Locate the cell with the specified text and output its (X, Y) center coordinate. 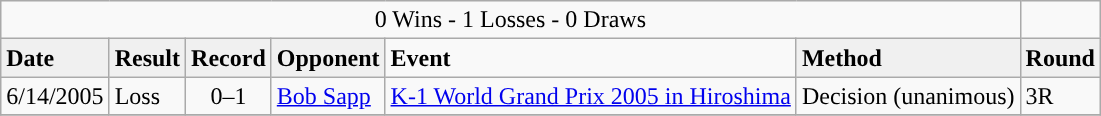
0–1 (229, 96)
6/14/2005 (55, 96)
Opponent (328, 58)
Loss (147, 96)
K-1 World Grand Prix 2005 in Hiroshima (590, 96)
0 Wins - 1 Losses - 0 Draws (510, 20)
Bob Sapp (328, 96)
Date (55, 58)
Event (590, 58)
Record (229, 58)
Result (147, 58)
Round (1060, 58)
Decision (unanimous) (908, 96)
3R (1060, 96)
Method (908, 58)
